Scan for the cell matching the given text and deliver its (X, Y) coordinate at center. 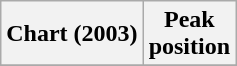
Peakposition (189, 34)
Chart (2003) (72, 34)
